Provide the [x, y] coordinate of the cell's center where the given text is located.  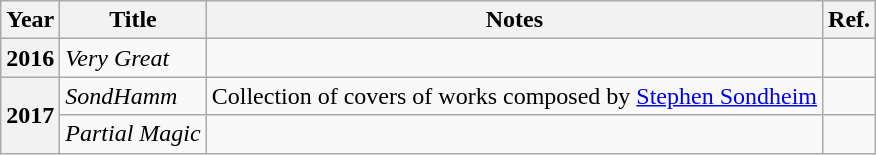
Notes [514, 20]
2017 [30, 115]
Ref. [850, 20]
SondHamm [133, 96]
Year [30, 20]
2016 [30, 58]
Title [133, 20]
Partial Magic [133, 134]
Collection of covers of works composed by Stephen Sondheim [514, 96]
Very Great [133, 58]
